From the cell containing the given text, extract its center point as (X, Y) coordinate. 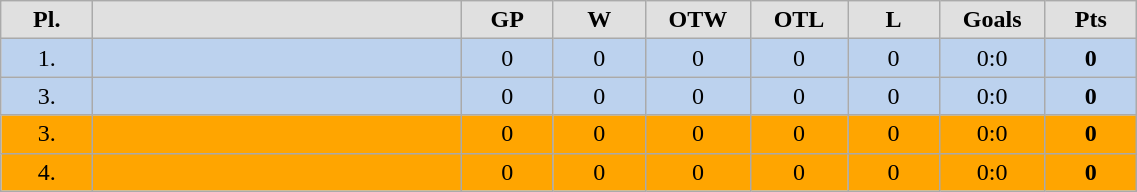
L (894, 20)
Goals (992, 20)
OTW (698, 20)
4. (47, 172)
W (599, 20)
GP (507, 20)
Pl. (47, 20)
OTL (798, 20)
Pts (1091, 20)
1. (47, 58)
